Output the [X, Y] coordinate of the center of the cell containing the given text.  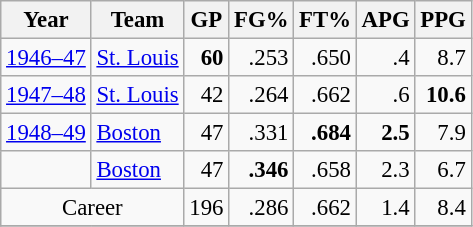
FG% [262, 20]
42 [206, 95]
8.4 [443, 208]
60 [206, 58]
.346 [262, 170]
Year [46, 20]
7.9 [443, 133]
.6 [386, 95]
10.6 [443, 95]
Team [138, 20]
.658 [326, 170]
2.3 [386, 170]
.684 [326, 133]
8.7 [443, 58]
PPG [443, 20]
FT% [326, 20]
2.5 [386, 133]
.286 [262, 208]
APG [386, 20]
1946–47 [46, 58]
.4 [386, 58]
196 [206, 208]
.331 [262, 133]
1947–48 [46, 95]
6.7 [443, 170]
1948–49 [46, 133]
Career [92, 208]
.650 [326, 58]
1.4 [386, 208]
GP [206, 20]
.253 [262, 58]
.264 [262, 95]
